Extract the [x, y] coordinate from the center of the cell holding the provided text.  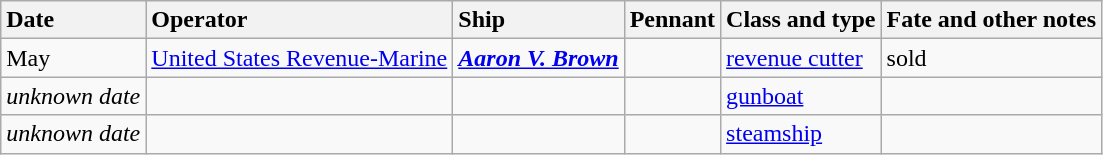
gunboat [801, 96]
Pennant [672, 20]
Operator [300, 20]
steamship [801, 134]
Date [74, 20]
Aaron V. Brown [538, 58]
May [74, 58]
United States Revenue-Marine [300, 58]
Fate and other notes [992, 20]
Class and type [801, 20]
sold [992, 58]
revenue cutter [801, 58]
Ship [538, 20]
